Find where the given text appears and provide that cell's center as [x, y] coordinate. 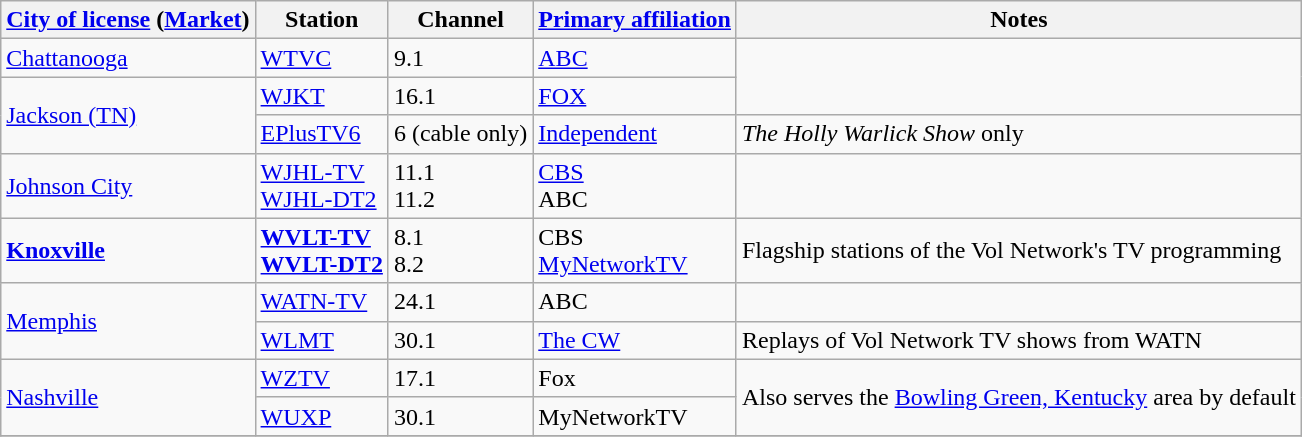
WTVC [322, 58]
WUXP [322, 416]
Memphis [128, 321]
WJKT [322, 96]
CBS ABC [635, 186]
Independent [635, 134]
6 (cable only) [460, 134]
Station [322, 20]
WATN-TV [322, 302]
16.1 [460, 96]
WVLT-TV WVLT-DT2 [322, 250]
Chattanooga [128, 58]
Jackson (TN) [128, 115]
Primary affiliation [635, 20]
WJHL-TV WJHL-DT2 [322, 186]
Nashville [128, 397]
11.1 11.2 [460, 186]
17.1 [460, 378]
WZTV [322, 378]
Replays of Vol Network TV shows from WATN [1018, 340]
City of license (Market) [128, 20]
Channel [460, 20]
The Holly Warlick Show only [1018, 134]
Knoxville [128, 250]
8.1 8.2 [460, 250]
EPlusTV6 [322, 134]
WLMT [322, 340]
Fox [635, 378]
Also serves the Bowling Green, Kentucky area by default [1018, 397]
Johnson City [128, 186]
9.1 [460, 58]
FOX [635, 96]
Notes [1018, 20]
24.1 [460, 302]
Flagship stations of the Vol Network's TV programming [1018, 250]
CBS MyNetworkTV [635, 250]
The CW [635, 340]
MyNetworkTV [635, 416]
